Detect which cell encompasses the target text, then output its [x, y] center coordinate. 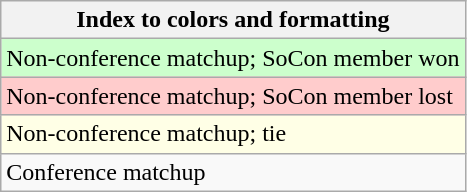
Index to colors and formatting [233, 20]
Non-conference matchup; tie [233, 134]
Conference matchup [233, 172]
Non-conference matchup; SoCon member lost [233, 96]
Non-conference matchup; SoCon member won [233, 58]
